Capture the cell that displays the provided text and extract its [X, Y] central coordinate. 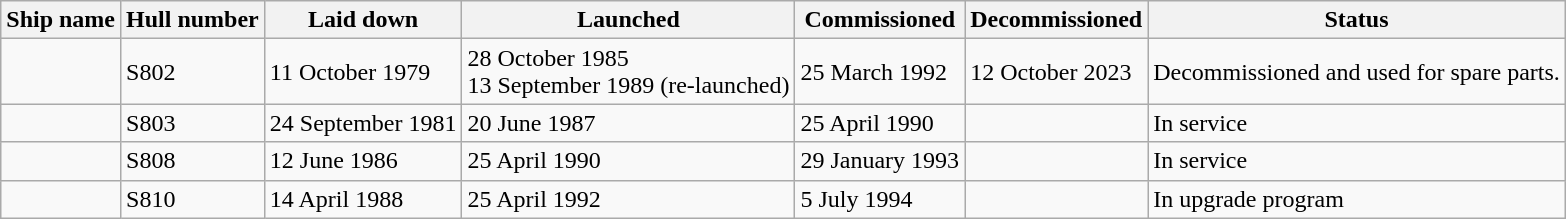
20 June 1987 [628, 123]
Launched [628, 20]
14 April 1988 [363, 199]
25 March 1992 [880, 72]
In upgrade program [1357, 199]
24 September 1981 [363, 123]
11 October 1979 [363, 72]
S810 [193, 199]
Ship name [61, 20]
29 January 1993 [880, 161]
Decommissioned [1056, 20]
28 October 1985 13 September 1989 (re-launched) [628, 72]
12 October 2023 [1056, 72]
Status [1357, 20]
Decommissioned and used for spare parts. [1357, 72]
Hull number [193, 20]
S808 [193, 161]
S803 [193, 123]
5 July 1994 [880, 199]
12 June 1986 [363, 161]
Laid down [363, 20]
S802 [193, 72]
Commissioned [880, 20]
25 April 1992 [628, 199]
